Find where the given text appears and provide that cell's center as (x, y) coordinate. 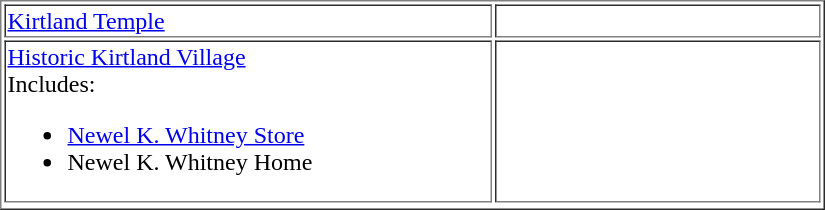
Kirtland Temple (248, 20)
Historic Kirtland VillageIncludes:Newel K. Whitney StoreNewel K. Whitney Home (248, 121)
